Locate the cell with the specified text and output its [X, Y] center coordinate. 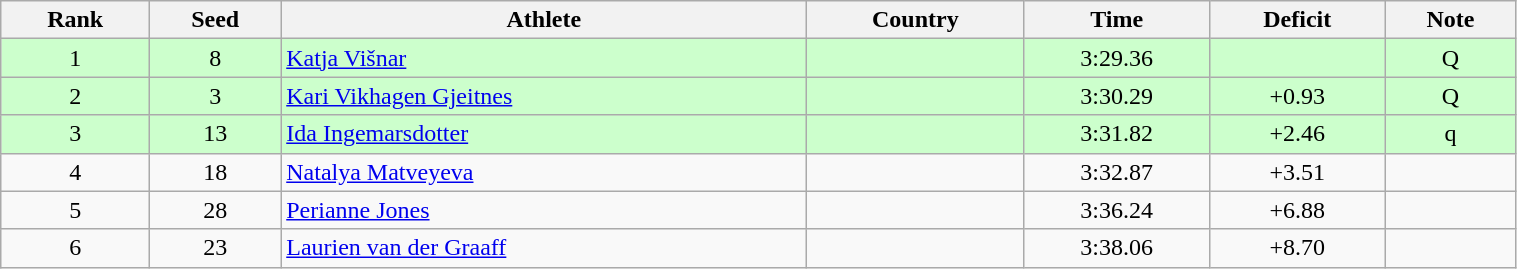
Deficit [1298, 20]
3:32.87 [1117, 172]
+8.70 [1298, 248]
Natalya Matveyeva [544, 172]
13 [216, 134]
18 [216, 172]
6 [76, 248]
Ida Ingemarsdotter [544, 134]
3:31.82 [1117, 134]
3:29.36 [1117, 58]
q [1450, 134]
Time [1117, 20]
5 [76, 210]
Rank [76, 20]
Katja Višnar [544, 58]
+3.51 [1298, 172]
1 [76, 58]
28 [216, 210]
+6.88 [1298, 210]
4 [76, 172]
+0.93 [1298, 96]
Seed [216, 20]
2 [76, 96]
3:30.29 [1117, 96]
+2.46 [1298, 134]
23 [216, 248]
Note [1450, 20]
Country [916, 20]
Athlete [544, 20]
3:36.24 [1117, 210]
Kari Vikhagen Gjeitnes [544, 96]
Perianne Jones [544, 210]
Laurien van der Graaff [544, 248]
3:38.06 [1117, 248]
8 [216, 58]
